Return [X, Y] of the center of cell containing provided text 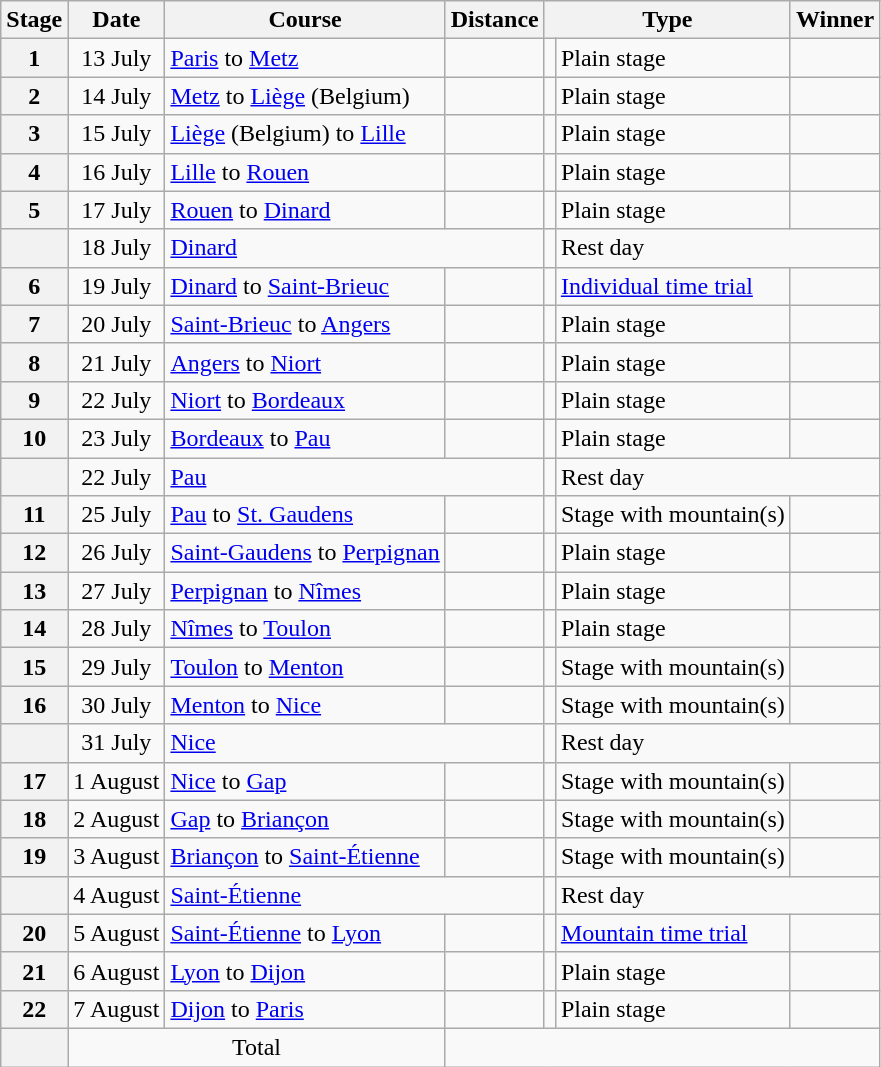
17 July [116, 210]
13 July [116, 58]
21 [34, 971]
Distance [494, 20]
14 July [116, 96]
10 [34, 438]
26 July [116, 553]
13 [34, 591]
31 July [116, 743]
25 July [116, 515]
16 [34, 705]
2 [34, 96]
15 July [116, 134]
Briançon to Saint-Étienne [305, 857]
27 July [116, 591]
20 July [116, 324]
6 August [116, 971]
Pau to St. Gaudens [305, 515]
Mountain time trial [672, 933]
4 [34, 172]
Liège (Belgium) to Lille [305, 134]
Gap to Briançon [305, 819]
22 [34, 1009]
Individual time trial [672, 286]
Bordeaux to Pau [305, 438]
29 July [116, 667]
Stage [34, 20]
7 August [116, 1009]
Perpignan to Nîmes [305, 591]
Saint-Gaudens to Perpignan [305, 553]
6 [34, 286]
12 [34, 553]
20 [34, 933]
15 [34, 667]
17 [34, 781]
Dinard [354, 248]
9 [34, 400]
Course [305, 20]
3 [34, 134]
2 August [116, 819]
30 July [116, 705]
11 [34, 515]
1 [34, 58]
14 [34, 629]
Lyon to Dijon [305, 971]
21 July [116, 362]
Dijon to Paris [305, 1009]
Lille to Rouen [305, 172]
5 [34, 210]
Type [667, 20]
8 [34, 362]
Nîmes to Toulon [305, 629]
18 July [116, 248]
Angers to Niort [305, 362]
5 August [116, 933]
Dinard to Saint-Brieuc [305, 286]
Metz to Liège (Belgium) [305, 96]
16 July [116, 172]
19 July [116, 286]
28 July [116, 629]
1 August [116, 781]
23 July [116, 438]
3 August [116, 857]
Date [116, 20]
19 [34, 857]
4 August [116, 895]
Saint-Étienne to Lyon [305, 933]
Saint-Brieuc to Angers [305, 324]
Nice [354, 743]
7 [34, 324]
Saint-Étienne [354, 895]
18 [34, 819]
Toulon to Menton [305, 667]
Winner [834, 20]
Total [256, 1047]
Nice to Gap [305, 781]
Pau [354, 477]
Menton to Nice [305, 705]
Paris to Metz [305, 58]
Rouen to Dinard [305, 210]
Niort to Bordeaux [305, 400]
